Provide the [X, Y] coordinate of the cell's center where the given text is located.  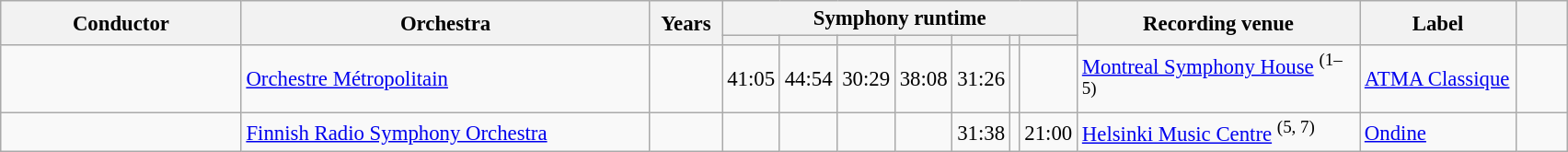
Orchestra [445, 23]
30:29 [867, 79]
Symphony runtime [900, 18]
Label [1438, 23]
ATMA Classique [1438, 79]
Orchestre Métropolitain [445, 79]
Helsinki Music Centre (5, 7) [1218, 133]
38:08 [924, 79]
44:54 [808, 79]
Ondine [1438, 133]
Conductor [121, 23]
21:00 [1049, 133]
31:38 [981, 133]
Recording venue [1218, 23]
31:26 [981, 79]
Finnish Radio Symphony Orchestra [445, 133]
Montreal Symphony House (1–5) [1218, 79]
41:05 [751, 79]
Years [686, 23]
